Determine the (X, Y) coordinate at the center of the cell enclosing the given text.  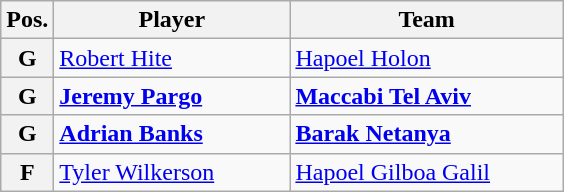
Pos. (28, 20)
Jeremy Pargo (172, 96)
Robert Hite (172, 58)
Barak Netanya (427, 134)
Adrian Banks (172, 134)
Hapoel Holon (427, 58)
Hapoel Gilboa Galil (427, 172)
Tyler Wilkerson (172, 172)
Player (172, 20)
Team (427, 20)
Maccabi Tel Aviv (427, 96)
F (28, 172)
